Extract the (x, y) coordinate from the center of the cell holding the provided text.  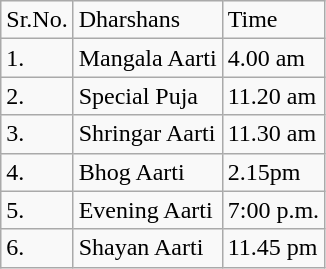
4.00 am (273, 58)
1. (37, 58)
Dharshans (148, 20)
6. (37, 248)
5. (37, 210)
Evening Aarti (148, 210)
Shayan Aarti (148, 248)
11.30 am (273, 134)
Special Puja (148, 96)
11.45 pm (273, 248)
11.20 am (273, 96)
2. (37, 96)
Shringar Aarti (148, 134)
4. (37, 172)
2.15pm (273, 172)
3. (37, 134)
7:00 p.m. (273, 210)
Mangala Aarti (148, 58)
Time (273, 20)
Sr.No. (37, 20)
Bhog Aarti (148, 172)
